Return [X, Y] of the center of cell containing provided text 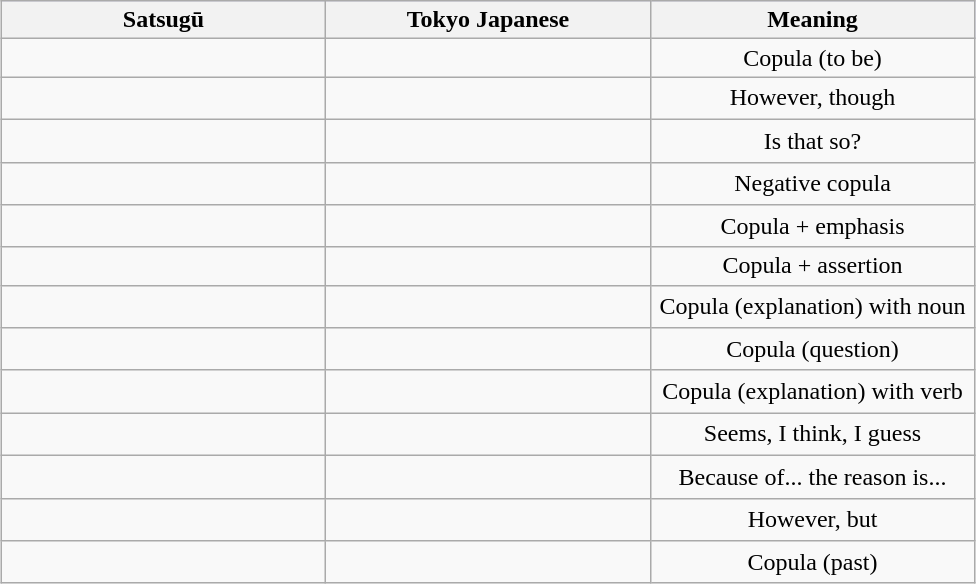
Copula (to be) [812, 58]
Copula + emphasis [812, 226]
Is that so? [812, 140]
Seems, I think, I guess [812, 434]
Copula (explanation) with verb [812, 392]
However, though [812, 98]
Copula (explanation) with noun [812, 306]
Because of... the reason is... [812, 476]
Meaning [812, 20]
Copula + assertion [812, 266]
Copula (past) [812, 562]
Copula (question) [812, 350]
Tokyo Japanese [488, 20]
Satsugū [163, 20]
Negative copula [812, 184]
However, but [812, 520]
